Determine the (X, Y) coordinate at the center of the cell enclosing the given text.  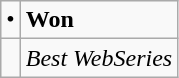
• (10, 20)
Best WebSeries (98, 58)
Won (98, 20)
